Pinpoint the cell where the given text exists, returning its (X, Y) midpoint coordinate. 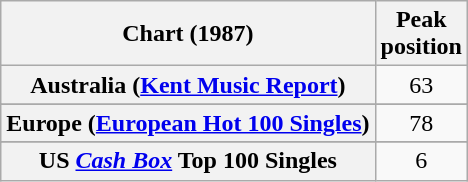
63 (421, 85)
78 (421, 123)
6 (421, 161)
Chart (1987) (188, 34)
US Cash Box Top 100 Singles (188, 161)
Australia (Kent Music Report) (188, 85)
Europe (European Hot 100 Singles) (188, 123)
Peakposition (421, 34)
